Pinpoint the cell where the given text exists, returning its [x, y] midpoint coordinate. 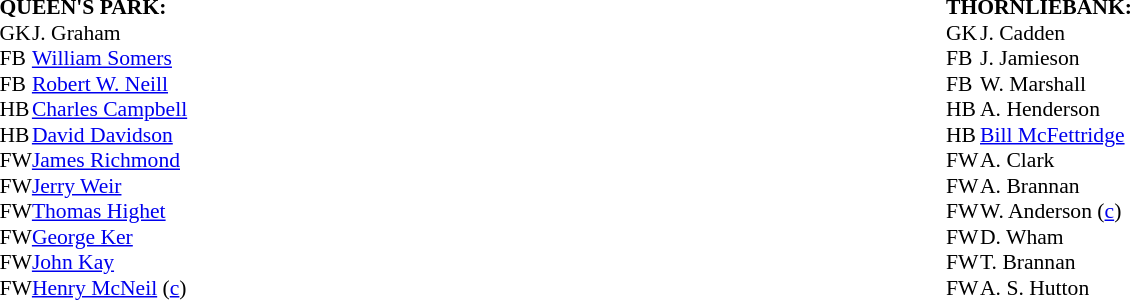
J. Graham [110, 33]
Thomas Highet [110, 211]
John Kay [110, 263]
James Richmond [110, 161]
Robert W. Neill [110, 84]
George Ker [110, 237]
William Somers [110, 59]
David Davidson [110, 135]
Jerry Weir [110, 186]
Charles Campbell [110, 109]
